Extract the (x, y) coordinate from the center of the cell holding the provided text.  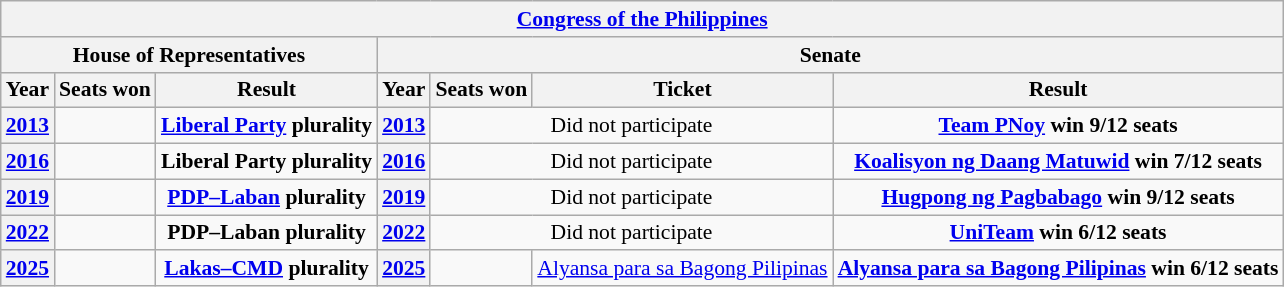
Ticket (682, 90)
Senate (830, 55)
Congress of the Philippines (642, 19)
Team PNoy win 9/12 seats (1058, 126)
Hugpong ng Pagbabago win 9/12 seats (1058, 197)
House of Representatives (189, 55)
Lakas–CMD plurality (266, 269)
UniTeam win 6/12 seats (1058, 233)
Alyansa para sa Bagong Pilipinas win 6/12 seats (1058, 269)
Alyansa para sa Bagong Pilipinas (682, 269)
Koalisyon ng Daang Matuwid win 7/12 seats (1058, 162)
